Detect which cell encompasses the target text, then output its (x, y) center coordinate. 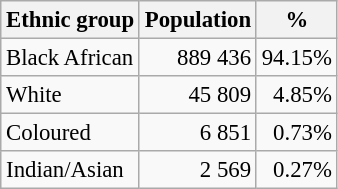
2 569 (198, 170)
Coloured (70, 133)
Ethnic group (70, 20)
94.15% (296, 58)
45 809 (198, 95)
4.85% (296, 95)
6 851 (198, 133)
% (296, 20)
Indian/Asian (70, 170)
0.27% (296, 170)
Black African (70, 58)
0.73% (296, 133)
889 436 (198, 58)
White (70, 95)
Population (198, 20)
